From the cell containing the given text, extract its center point as (x, y) coordinate. 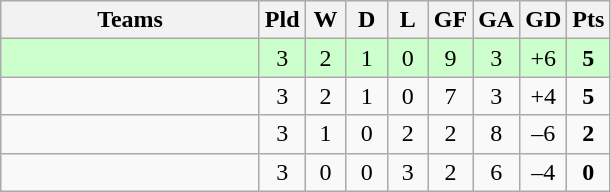
8 (496, 134)
Pts (588, 20)
–6 (544, 134)
6 (496, 172)
7 (450, 96)
Pld (282, 20)
D (366, 20)
GD (544, 20)
W (326, 20)
GA (496, 20)
Teams (130, 20)
–4 (544, 172)
GF (450, 20)
+4 (544, 96)
L (408, 20)
+6 (544, 58)
9 (450, 58)
